Capture the cell that displays the provided text and extract its (x, y) central coordinate. 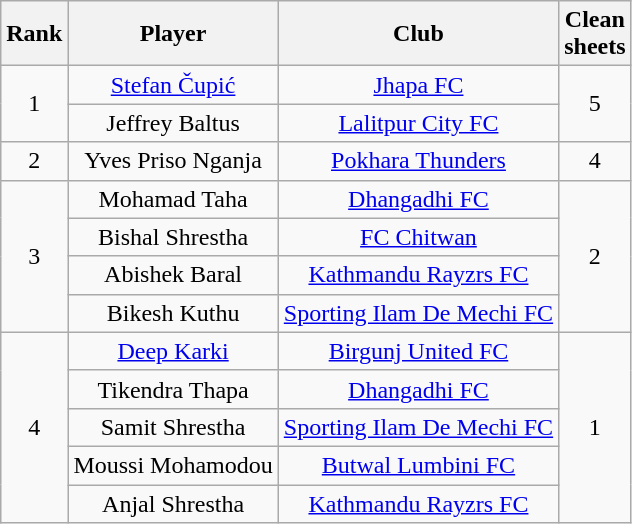
Birgunj United FC (418, 351)
Pokhara Thunders (418, 161)
Deep Karki (173, 351)
5 (595, 104)
Bishal Shrestha (173, 237)
Samit Shrestha (173, 427)
Club (418, 34)
Anjal Shrestha (173, 503)
Lalitpur City FC (418, 123)
FC Chitwan (418, 237)
Yves Priso Nganja (173, 161)
3 (34, 256)
Abishek Baral (173, 275)
Mohamad Taha (173, 199)
Jeffrey Baltus (173, 123)
Stefan Čupić (173, 85)
Moussi Mohamodou (173, 465)
Jhapa FC (418, 85)
Tikendra Thapa (173, 389)
Butwal Lumbini FC (418, 465)
Rank (34, 34)
Cleansheets (595, 34)
Bikesh Kuthu (173, 313)
Player (173, 34)
